Identify which cell holds the provided text, then report its [x, y] central coordinate. 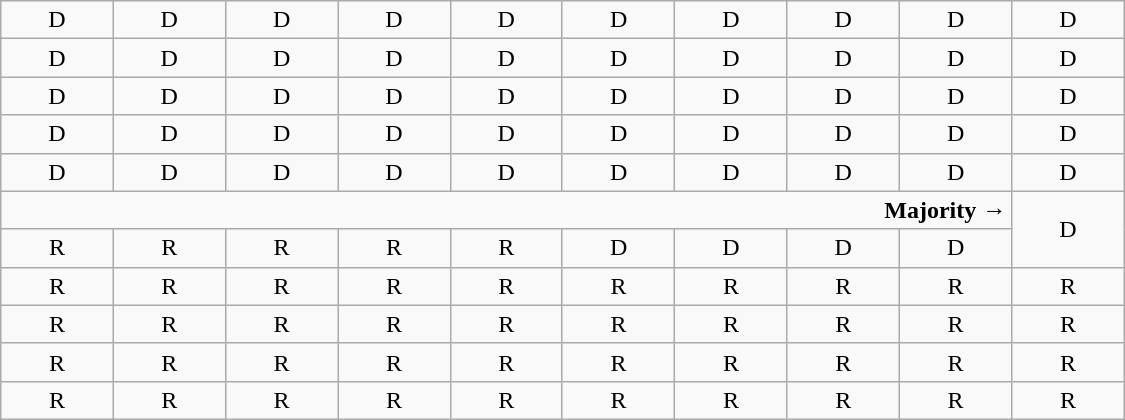
Majority → [506, 210]
